Identify which cell holds the provided text, then report its (X, Y) central coordinate. 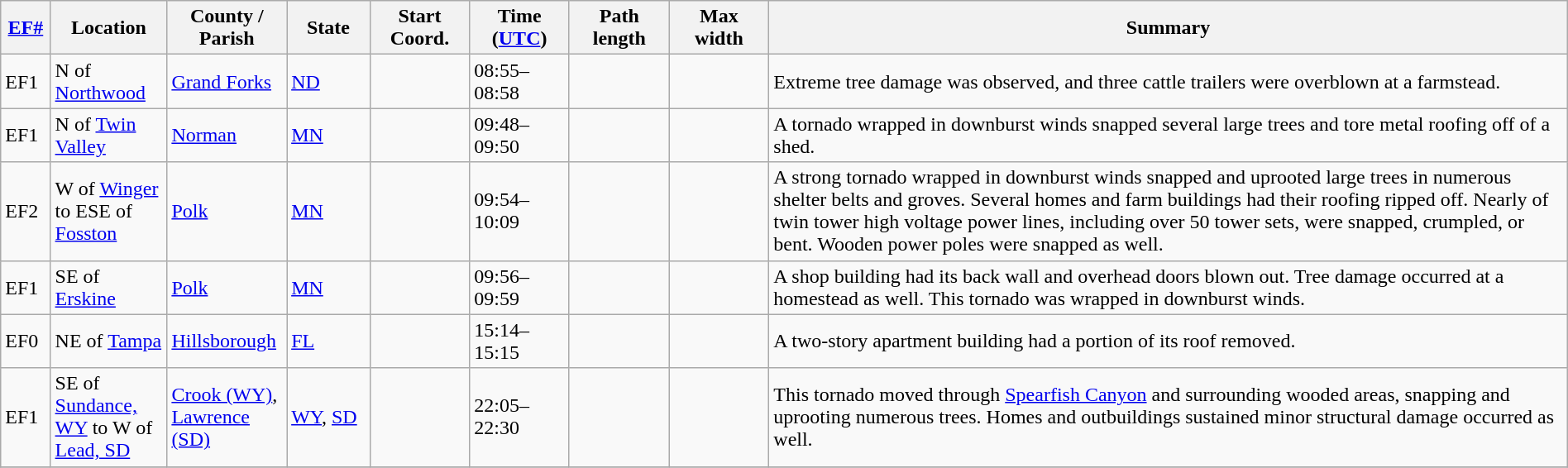
Location (109, 28)
22:05–22:30 (519, 417)
Start Coord. (420, 28)
WY, SD (329, 417)
15:14–15:15 (519, 341)
EF# (26, 28)
09:54–10:09 (519, 212)
Crook (WY), Lawrence (SD) (227, 417)
EF0 (26, 341)
Extreme tree damage was observed, and three cattle trailers were overblown at a farmstead. (1168, 81)
Max width (719, 28)
09:48–09:50 (519, 136)
W of Winger to ESE of Fosston (109, 212)
N of Northwood (109, 81)
EF2 (26, 212)
NE of Tampa (109, 341)
A tornado wrapped in downburst winds snapped several large trees and tore metal roofing off of a shed. (1168, 136)
N of Twin Valley (109, 136)
State (329, 28)
09:56–09:59 (519, 288)
Norman (227, 136)
08:55–08:58 (519, 81)
Grand Forks (227, 81)
FL (329, 341)
ND (329, 81)
A two-story apartment building had a portion of its roof removed. (1168, 341)
Time (UTC) (519, 28)
Path length (619, 28)
Hillsborough (227, 341)
SE of Erskine (109, 288)
County / Parish (227, 28)
Summary (1168, 28)
SE of Sundance, WY to W of Lead, SD (109, 417)
